Search for the cell housing the specified text and yield its [X, Y] center coordinate. 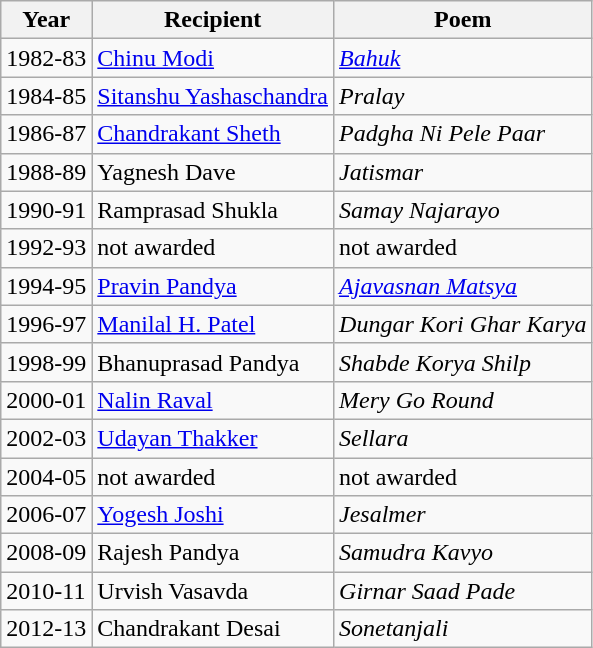
2010-11 [46, 591]
Jesalmer [463, 515]
Jatismar [463, 172]
1998-99 [46, 362]
Padgha Ni Pele Paar [463, 134]
Udayan Thakker [213, 438]
1984-85 [46, 96]
1988-89 [46, 172]
Nalin Raval [213, 400]
1994-95 [46, 286]
1982-83 [46, 58]
Yagnesh Dave [213, 172]
2006-07 [46, 515]
Dungar Kori Ghar Karya [463, 324]
2000-01 [46, 400]
Chinu Modi [213, 58]
1992-93 [46, 248]
Bhanuprasad Pandya [213, 362]
Pralay [463, 96]
Shabde Korya Shilp [463, 362]
Urvish Vasavda [213, 591]
1996-97 [46, 324]
2002-03 [46, 438]
Recipient [213, 20]
2008-09 [46, 553]
Pravin Pandya [213, 286]
Mery Go Round [463, 400]
Sitanshu Yashaschandra [213, 96]
2004-05 [46, 477]
Sonetanjali [463, 629]
Samay Najarayo [463, 210]
1990-91 [46, 210]
2012-13 [46, 629]
Chandrakant Desai [213, 629]
Year [46, 20]
Ramprasad Shukla [213, 210]
Girnar Saad Pade [463, 591]
Bahuk [463, 58]
Rajesh Pandya [213, 553]
Ajavasnan Matsya [463, 286]
Manilal H. Patel [213, 324]
Yogesh Joshi [213, 515]
Chandrakant Sheth [213, 134]
Samudra Kavyo [463, 553]
Poem [463, 20]
1986-87 [46, 134]
Sellara [463, 438]
